Scan for the cell matching the given text and deliver its [x, y] coordinate at center. 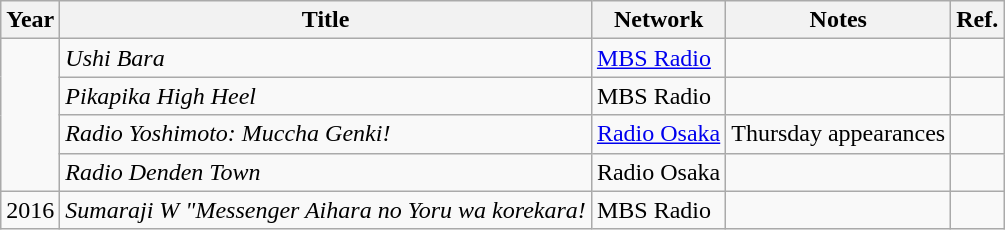
Ushi Bara [326, 58]
Notes [838, 20]
Sumaraji W "Messenger Aihara no Yoru wa korekara! [326, 210]
2016 [30, 210]
Network [658, 20]
Pikapika High Heel [326, 96]
Radio Yoshimoto: Muccha Genki! [326, 134]
Year [30, 20]
Thursday appearances [838, 134]
Radio Denden Town [326, 172]
Title [326, 20]
Ref. [978, 20]
